Output the (X, Y) coordinate of the center of the cell containing the given text.  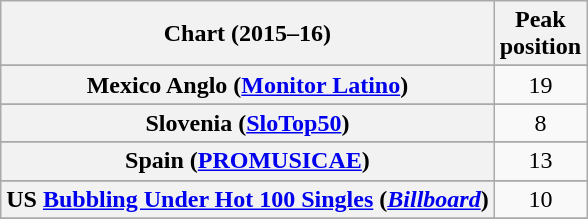
10 (540, 199)
8 (540, 123)
13 (540, 161)
19 (540, 85)
Slovenia (SloTop50) (248, 123)
Spain (PROMUSICAE) (248, 161)
US Bubbling Under Hot 100 Singles (Billboard) (248, 199)
Mexico Anglo (Monitor Latino) (248, 85)
Chart (2015–16) (248, 34)
Peakposition (540, 34)
